Locate the cell with the specified text and output its (X, Y) center coordinate. 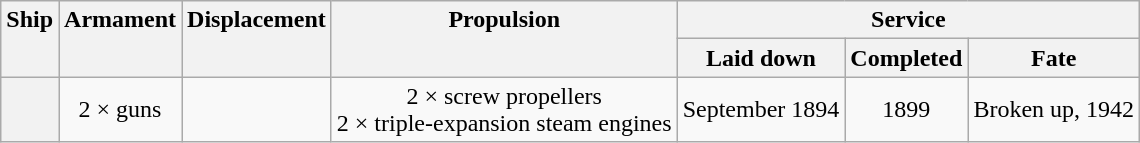
Propulsion (504, 39)
2 × screw propellers2 × triple-expansion steam engines (504, 110)
Broken up, 1942 (1054, 110)
Ship (30, 39)
Completed (906, 58)
2 × guns (120, 110)
Armament (120, 39)
Displacement (257, 39)
1899 (906, 110)
Laid down (761, 58)
Fate (1054, 58)
September 1894 (761, 110)
Service (908, 20)
